Locate the cell with the specified text and output its [x, y] center coordinate. 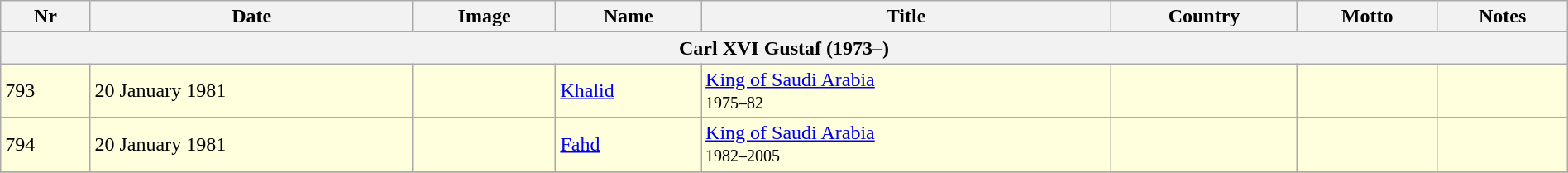
793 [45, 91]
Name [629, 17]
Date [251, 17]
King of Saudi Arabia1982–2005 [906, 144]
Nr [45, 17]
Country [1204, 17]
Title [906, 17]
King of Saudi Arabia1975–82 [906, 91]
Carl XVI Gustaf (1973–) [784, 48]
Khalid [629, 91]
Fahd [629, 144]
Notes [1502, 17]
Motto [1367, 17]
Image [485, 17]
794 [45, 144]
